Capture the cell that displays the provided text and extract its [X, Y] central coordinate. 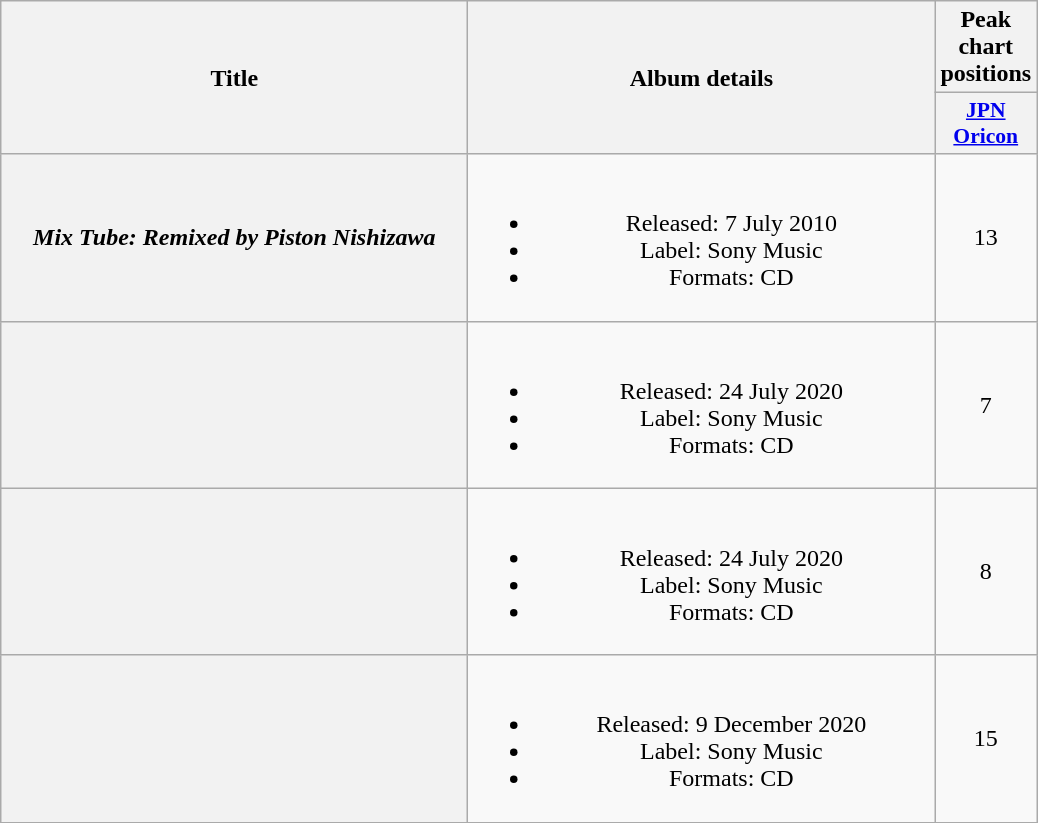
7 [986, 404]
Peak chart positions [986, 47]
8 [986, 572]
13 [986, 238]
Title [234, 78]
JPNOricon [986, 124]
Released: 7 July 2010Label: Sony MusicFormats: CD [702, 238]
15 [986, 738]
Mix Tube: Remixed by Piston Nishizawa [234, 238]
Released: 9 December 2020Label: Sony MusicFormats: CD [702, 738]
Album details [702, 78]
